Provide the [x, y] coordinate of the cell's center where the given text is located.  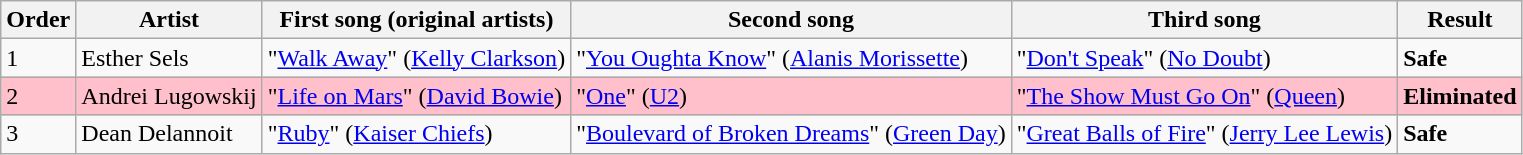
Dean Delannoit [169, 134]
"Life on Mars" (David Bowie) [416, 96]
"The Show Must Go On" (Queen) [1204, 96]
Esther Sels [169, 58]
3 [38, 134]
"One" (U2) [792, 96]
1 [38, 58]
"Great Balls of Fire" (Jerry Lee Lewis) [1204, 134]
"Don't Speak" (No Doubt) [1204, 58]
"Boulevard of Broken Dreams" (Green Day) [792, 134]
Eliminated [1460, 96]
"You Oughta Know" (Alanis Morissette) [792, 58]
Third song [1204, 20]
Second song [792, 20]
First song (original artists) [416, 20]
Result [1460, 20]
2 [38, 96]
"Ruby" (Kaiser Chiefs) [416, 134]
"Walk Away" (Kelly Clarkson) [416, 58]
Order [38, 20]
Artist [169, 20]
Andrei Lugowskij [169, 96]
